From the cell containing the given text, extract its center point as (X, Y) coordinate. 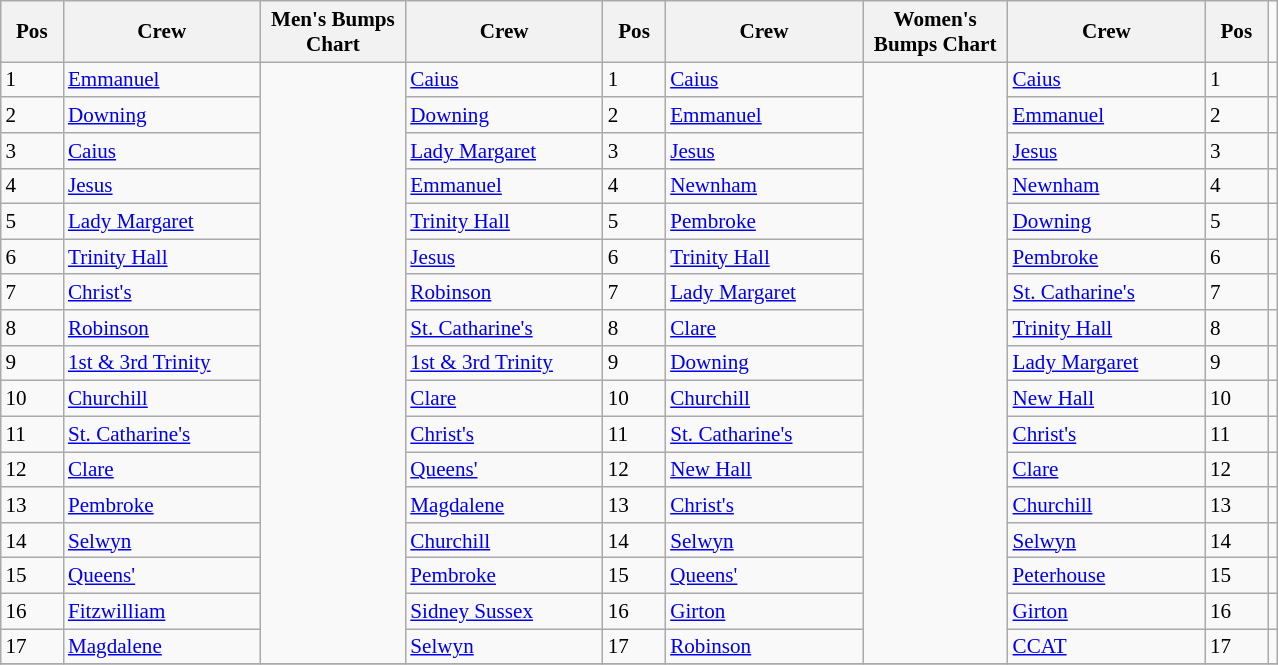
Sidney Sussex (504, 610)
Men's Bumps Chart (332, 32)
Fitzwilliam (162, 610)
CCAT (1106, 646)
Peterhouse (1106, 576)
Women's Bumps Chart (936, 32)
